Find where the given text appears and provide that cell's center as [X, Y] coordinate. 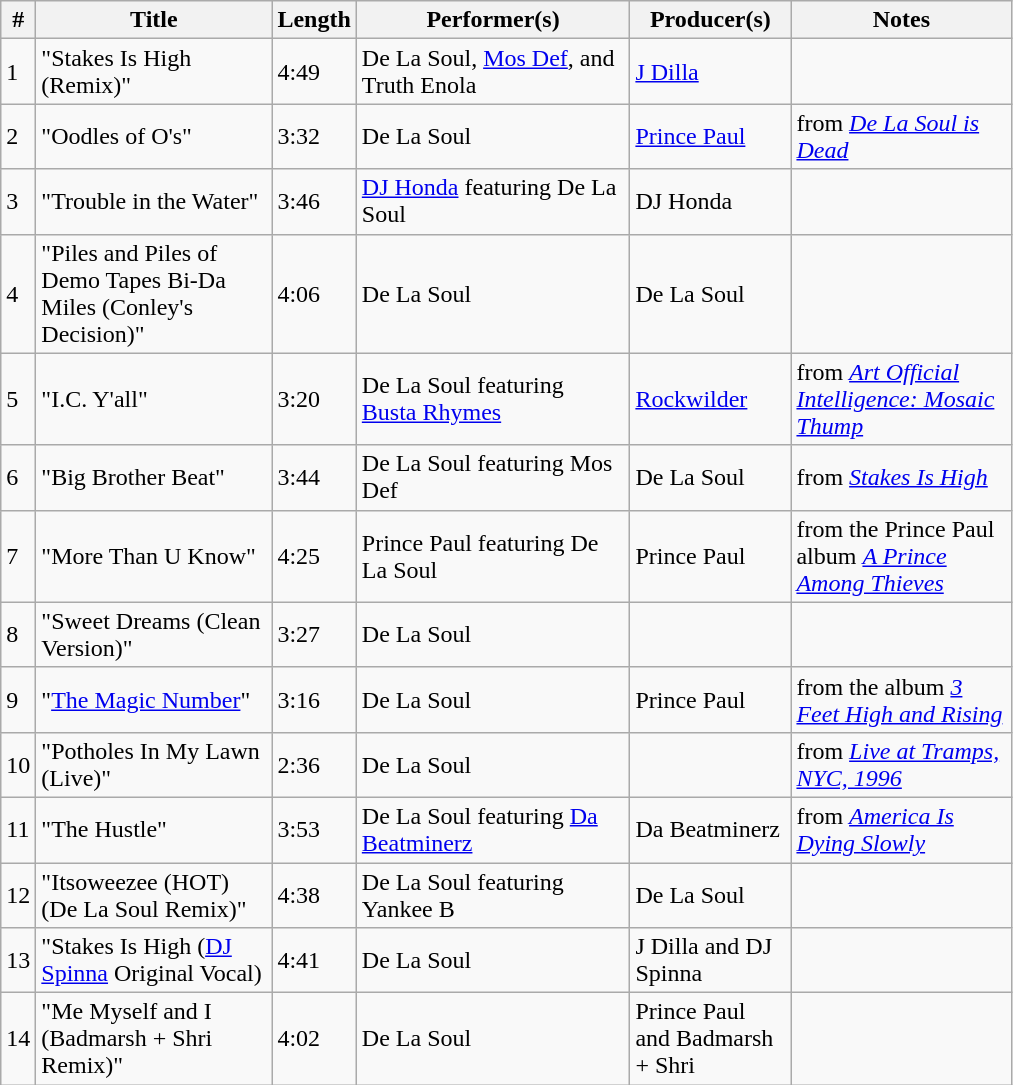
4:38 [314, 894]
De La Soul featuring Mos Def [493, 478]
Notes [902, 20]
"Piles and Piles of Demo Tapes Bi-Da Miles (Conley's Decision)" [154, 294]
3:32 [314, 136]
from the album 3 Feet High and Rising [902, 700]
7 [18, 556]
3:16 [314, 700]
DJ Honda [710, 202]
9 [18, 700]
# [18, 20]
11 [18, 830]
"The Hustle" [154, 830]
De La Soul featuring Da Beatminerz [493, 830]
Length [314, 20]
6 [18, 478]
from Live at Tramps, NYC, 1996 [902, 764]
14 [18, 1039]
4:41 [314, 960]
4:06 [314, 294]
4:02 [314, 1039]
from America Is Dying Slowly [902, 830]
1 [18, 72]
3:53 [314, 830]
Title [154, 20]
3 [18, 202]
"Sweet Dreams (Clean Version)" [154, 634]
J Dilla and DJ Spinna [710, 960]
4:49 [314, 72]
J Dilla [710, 72]
De La Soul featuring Yankee B [493, 894]
"Stakes Is High (DJ Spinna Original Vocal) [154, 960]
Da Beatminerz [710, 830]
"The Magic Number" [154, 700]
from Art Official Intelligence: Mosaic Thump [902, 399]
Prince Paul featuring De La Soul [493, 556]
4 [18, 294]
3:27 [314, 634]
from Stakes Is High [902, 478]
Rockwilder [710, 399]
5 [18, 399]
3:46 [314, 202]
12 [18, 894]
2:36 [314, 764]
De La Soul, Mos Def, and Truth Enola [493, 72]
Prince Paul and Badmarsh + Shri [710, 1039]
De La Soul featuring Busta Rhymes [493, 399]
"Itsoweezee (HOT) (De La Soul Remix)" [154, 894]
13 [18, 960]
"Trouble in the Water" [154, 202]
DJ Honda featuring De La Soul [493, 202]
"Stakes Is High (Remix)" [154, 72]
"Me Myself and I (Badmarsh + Shri Remix)" [154, 1039]
from De La Soul is Dead [902, 136]
Performer(s) [493, 20]
"I.C. Y'all" [154, 399]
4:25 [314, 556]
from the Prince Paul album A Prince Among Thieves [902, 556]
8 [18, 634]
"More Than U Know" [154, 556]
"Oodles of O's" [154, 136]
10 [18, 764]
"Big Brother Beat" [154, 478]
Producer(s) [710, 20]
"Potholes In My Lawn (Live)" [154, 764]
3:44 [314, 478]
2 [18, 136]
3:20 [314, 399]
